From the cell containing the given text, extract its center point as [X, Y] coordinate. 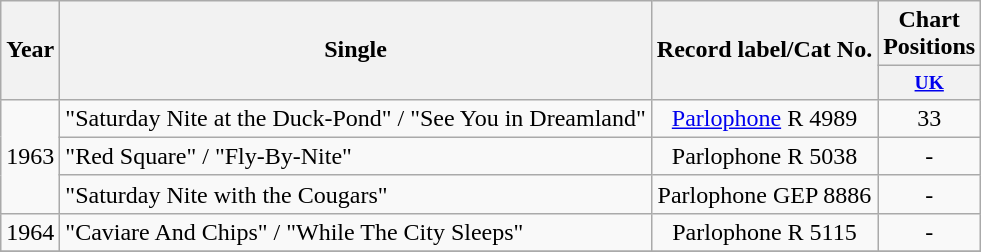
Chart Positions [930, 34]
UK [930, 82]
33 [930, 118]
Record label/Cat No. [764, 50]
Parlophone GEP 8886 [764, 194]
"Saturday Nite with the Cougars" [356, 194]
Single [356, 50]
Parlophone R 4989 [764, 118]
"Caviare And Chips" / "While The City Sleeps" [356, 232]
Parlophone R 5115 [764, 232]
"Saturday Nite at the Duck-Pond" / "See You in Dreamland" [356, 118]
Parlophone R 5038 [764, 156]
1963 [30, 156]
1964 [30, 232]
"Red Square" / "Fly-By-Nite" [356, 156]
Year [30, 50]
